Provide the [X, Y] coordinate of the cell's center where the given text is located.  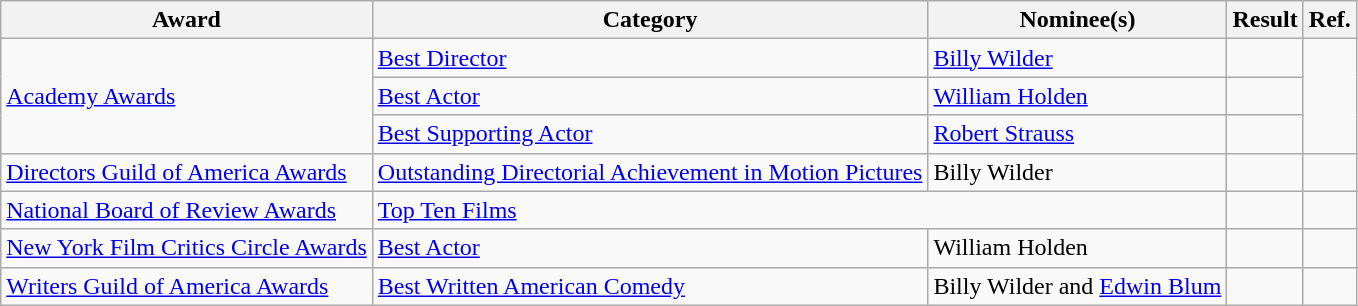
Best Supporting Actor [650, 134]
New York Film Critics Circle Awards [187, 248]
Best Written American Comedy [650, 286]
Nominee(s) [1078, 20]
Billy Wilder and Edwin Blum [1078, 286]
National Board of Review Awards [187, 210]
Outstanding Directorial Achievement in Motion Pictures [650, 172]
Ref. [1330, 20]
Top Ten Films [800, 210]
Academy Awards [187, 96]
Best Director [650, 58]
Award [187, 20]
Category [650, 20]
Directors Guild of America Awards [187, 172]
Writers Guild of America Awards [187, 286]
Result [1265, 20]
Robert Strauss [1078, 134]
